Identify which cell holds the provided text, then report its (x, y) central coordinate. 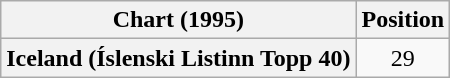
29 (403, 58)
Iceland (Íslenski Listinn Topp 40) (178, 58)
Position (403, 20)
Chart (1995) (178, 20)
